Output the (x, y) coordinate of the center of the cell containing the given text.  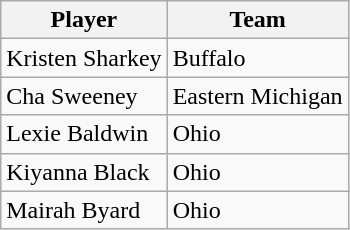
Player (84, 20)
Eastern Michigan (258, 96)
Buffalo (258, 58)
Cha Sweeney (84, 96)
Team (258, 20)
Kristen Sharkey (84, 58)
Kiyanna Black (84, 172)
Lexie Baldwin (84, 134)
Mairah Byard (84, 210)
